Extract the (X, Y) coordinate from the center of the cell holding the provided text.  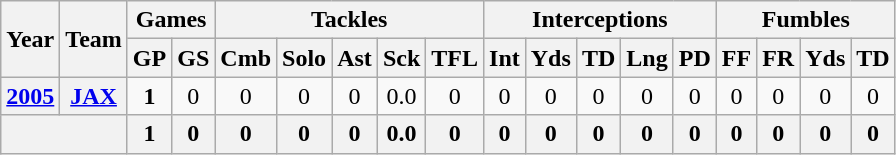
Sck (401, 58)
Lng (647, 58)
Games (170, 20)
GP (149, 58)
Tackles (350, 20)
PD (694, 58)
2005 (30, 96)
GS (194, 58)
Ast (355, 58)
Year (30, 39)
Fumbles (806, 20)
TFL (455, 58)
FR (778, 58)
FF (736, 58)
Int (505, 58)
Solo (304, 58)
JAX (94, 96)
Team (94, 39)
Cmb (246, 58)
Interceptions (600, 20)
